Output the [X, Y] coordinate of the center of the cell containing the given text.  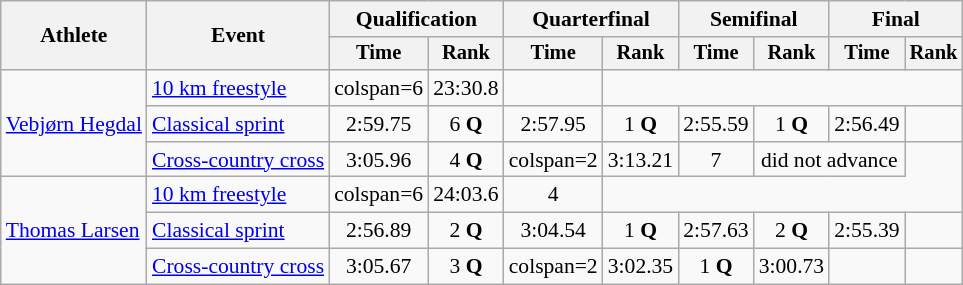
4 Q [466, 160]
2:59.75 [378, 124]
2:56.49 [866, 124]
Qualification [416, 19]
24:03.6 [466, 195]
6 Q [466, 124]
2:57.95 [554, 124]
3:00.73 [792, 267]
2:56.89 [378, 231]
3:04.54 [554, 231]
Final [896, 19]
4 [554, 195]
Quarterfinal [592, 19]
2:57.63 [716, 231]
3:05.96 [378, 160]
3 Q [466, 267]
7 [716, 160]
3:13.21 [640, 160]
did not advance [830, 160]
Vebjørn Hegdal [74, 124]
Athlete [74, 36]
23:30.8 [466, 88]
Event [238, 36]
3:02.35 [640, 267]
Thomas Larsen [74, 230]
3:05.67 [378, 267]
2:55.39 [866, 231]
2:55.59 [716, 124]
Semifinal [754, 19]
